Identify which cell holds the provided text, then report its [X, Y] central coordinate. 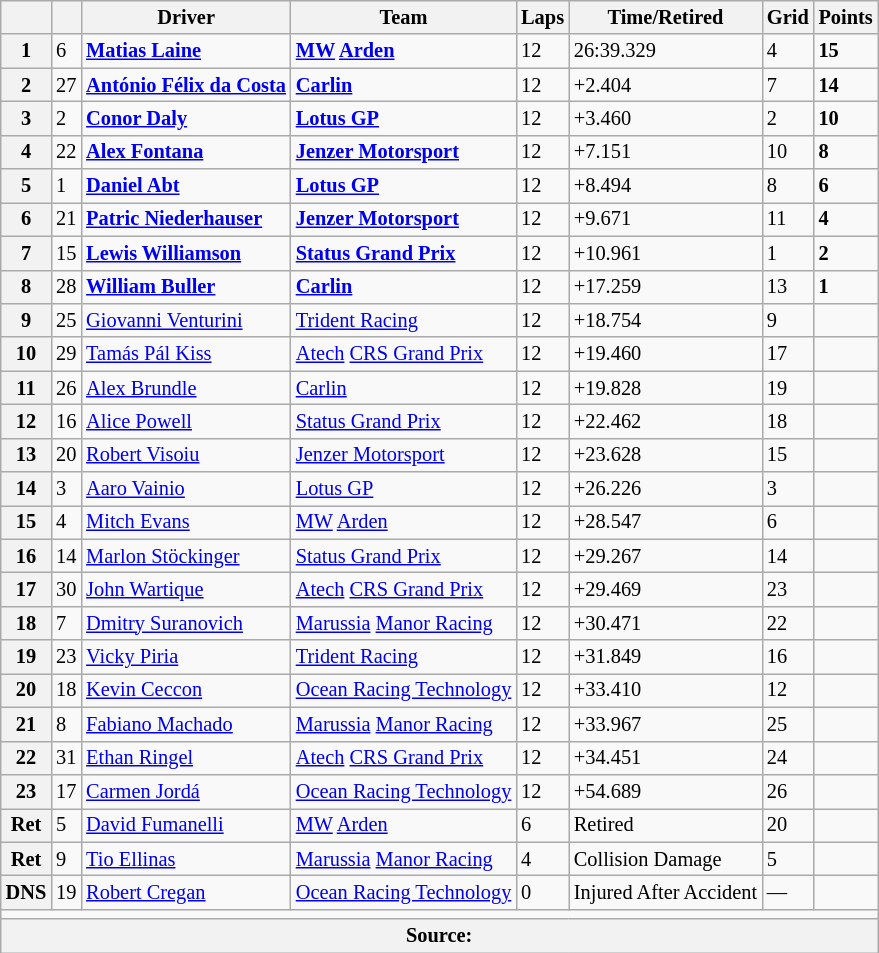
Driver [186, 17]
+22.462 [666, 421]
+34.451 [666, 758]
Lewis Williamson [186, 253]
+19.828 [666, 388]
Ethan Ringel [186, 758]
Fabiano Machado [186, 724]
Collision Damage [666, 859]
Aaro Vainio [186, 489]
Mitch Evans [186, 522]
David Fumanelli [186, 825]
Daniel Abt [186, 186]
Dmitry Suranovich [186, 623]
Grid [788, 17]
+10.961 [666, 253]
+26.226 [666, 489]
Robert Cregan [186, 892]
Kevin Ceccon [186, 690]
Carmen Jordá [186, 791]
+8.494 [666, 186]
31 [66, 758]
29 [66, 354]
+2.404 [666, 85]
27 [66, 85]
+31.849 [666, 657]
+30.471 [666, 623]
Vicky Piria [186, 657]
Alice Powell [186, 421]
+17.259 [666, 287]
+19.460 [666, 354]
Patric Niederhauser [186, 219]
Marlon Stöckinger [186, 556]
Time/Retired [666, 17]
+9.671 [666, 219]
+18.754 [666, 320]
Source: [440, 936]
Team [404, 17]
+29.267 [666, 556]
+29.469 [666, 589]
António Félix da Costa [186, 85]
+33.410 [666, 690]
Tamás Pál Kiss [186, 354]
+3.460 [666, 118]
30 [66, 589]
Retired [666, 825]
+23.628 [666, 455]
26:39.329 [666, 51]
+54.689 [666, 791]
Alex Fontana [186, 152]
+7.151 [666, 152]
24 [788, 758]
DNS [26, 892]
William Buller [186, 287]
28 [66, 287]
— [788, 892]
+33.967 [666, 724]
Tio Ellinas [186, 859]
Conor Daly [186, 118]
Points [846, 17]
0 [542, 892]
Injured After Accident [666, 892]
Robert Visoiu [186, 455]
Giovanni Venturini [186, 320]
Matias Laine [186, 51]
Alex Brundle [186, 388]
John Wartique [186, 589]
Laps [542, 17]
+28.547 [666, 522]
